Return the (X, Y) coordinate for the center point of the cell that contains the specified text.  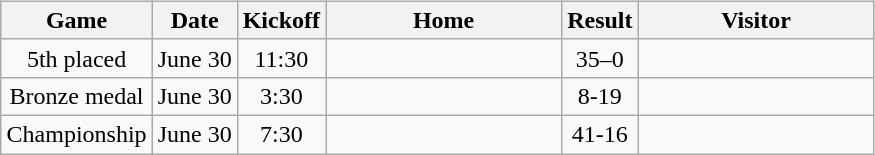
11:30 (281, 58)
5th placed (76, 58)
Result (600, 20)
3:30 (281, 96)
Date (194, 20)
Visitor (756, 20)
Home (444, 20)
41-16 (600, 134)
7:30 (281, 134)
35–0 (600, 58)
Bronze medal (76, 96)
8-19 (600, 96)
Championship (76, 134)
Game (76, 20)
Kickoff (281, 20)
